Detect which cell encompasses the target text, then output its [X, Y] center coordinate. 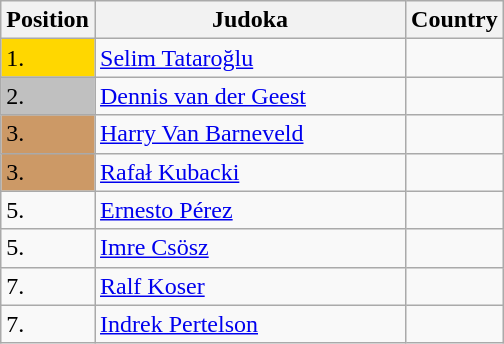
Harry Van Barneveld [250, 134]
Country [455, 20]
Ernesto Pérez [250, 210]
Dennis van der Geest [250, 96]
Imre Csösz [250, 248]
1. [48, 58]
Ralf Koser [250, 286]
Judoka [250, 20]
Selim Tataroğlu [250, 58]
Rafał Kubacki [250, 172]
Position [48, 20]
2. [48, 96]
Indrek Pertelson [250, 324]
